Determine the (X, Y) coordinate at the center of the cell enclosing the given text.  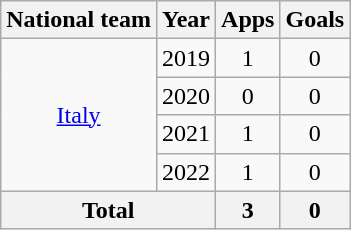
2020 (186, 96)
Total (108, 210)
Italy (79, 115)
3 (248, 210)
Apps (248, 20)
2021 (186, 134)
2019 (186, 58)
2022 (186, 172)
Year (186, 20)
Goals (315, 20)
National team (79, 20)
